Find where the given text appears and provide that cell's center as (X, Y) coordinate. 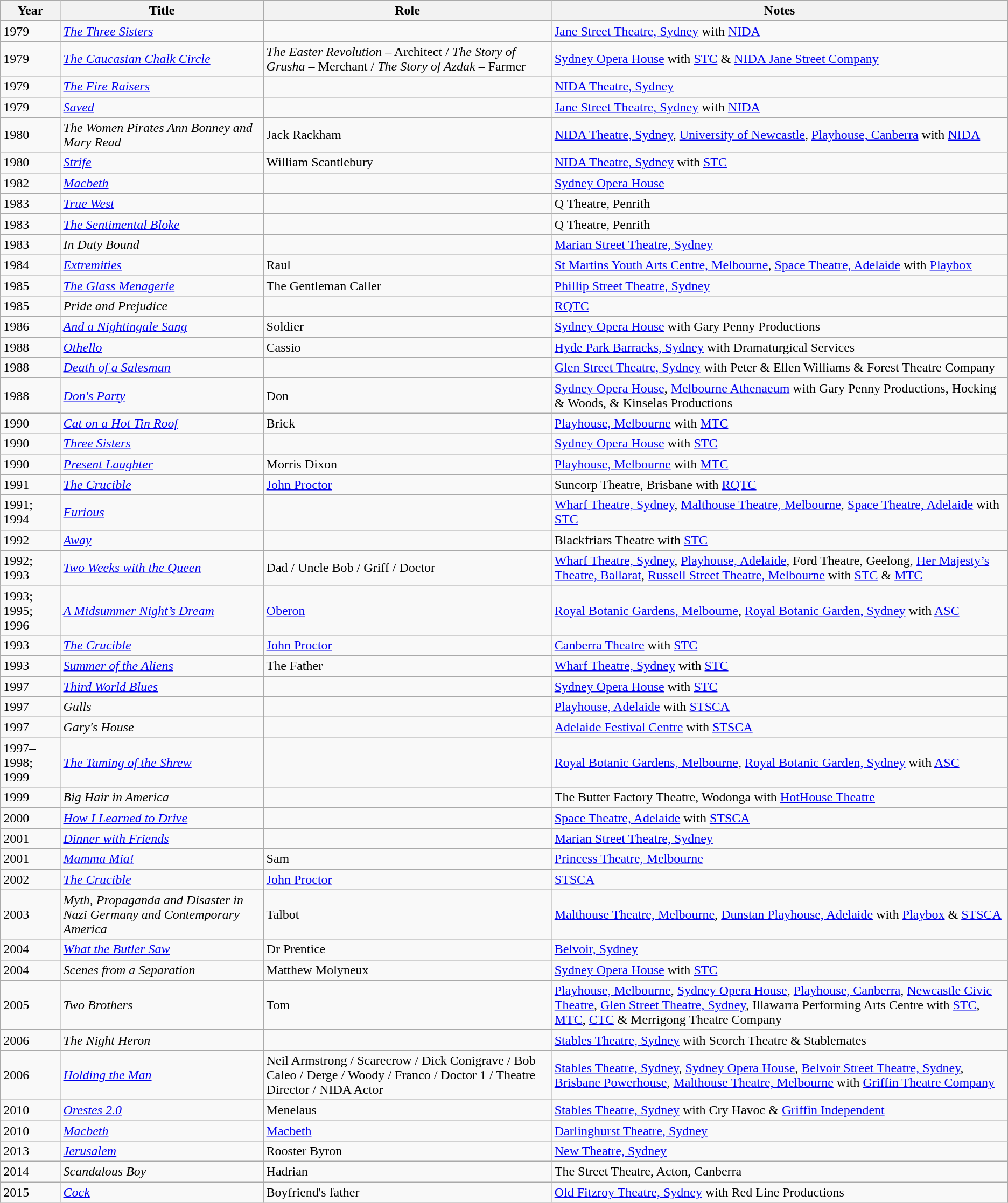
Oberon (407, 610)
Boyfriend's father (407, 1192)
Present Laughter (162, 464)
Talbot (407, 914)
Gary's House (162, 728)
Othello (162, 347)
Morris Dixon (407, 464)
Strife (162, 163)
The Sentimental Bloke (162, 224)
Don (407, 395)
1991 (30, 485)
1999 (30, 798)
Canberra Theatre with STC (780, 645)
Wharf Theatre, Sydney, Playhouse, Adelaide, Ford Theatre, Geelong, Her Majesty’s Theatre, Ballarat, Russell Street Theatre, Melbourne with STC & MTC (780, 568)
Don's Party (162, 395)
Saved (162, 107)
Glen Street Theatre, Sydney with Peter & Ellen Williams & Forest Theatre Company (780, 368)
Orestes 2.0 (162, 1110)
The Caucasian Chalk Circle (162, 59)
Phillip Street Theatre, Sydney (780, 286)
Big Hair in America (162, 798)
NIDA Theatre, Sydney, University of Newcastle, Playhouse, Canberra with NIDA (780, 135)
Darlinghurst Theatre, Sydney (780, 1130)
2015 (30, 1192)
St Martins Youth Arts Centre, Melbourne, Space Theatre, Adelaide with Playbox (780, 265)
1992; 1993 (30, 568)
Wharf Theatre, Sydney, Malthouse Theatre, Melbourne, Space Theatre, Adelaide with STC (780, 513)
Sydney Opera House with STC & NIDA Jane Street Company (780, 59)
How I Learned to Drive (162, 818)
In Duty Bound (162, 244)
Princess Theatre, Melbourne (780, 859)
What the Butler Saw (162, 949)
Belvoir, Sydney (780, 949)
Year (30, 11)
William Scantlebury (407, 163)
New Theatre, Sydney (780, 1151)
Dinner with Friends (162, 838)
Scandalous Boy (162, 1172)
Jerusalem (162, 1151)
A Midsummer Night’s Dream (162, 610)
Wharf Theatre, Sydney with STC (780, 666)
Sydney Opera House with Gary Penny Productions (780, 327)
The Women Pirates Ann Bonney and Mary Read (162, 135)
1993; 1995; 1996 (30, 610)
Sam (407, 859)
Space Theatre, Adelaide with STSCA (780, 818)
And a Nightingale Sang (162, 327)
Brick (407, 423)
The Night Heron (162, 1040)
STSCA (780, 879)
Death of a Salesman (162, 368)
Playhouse, Adelaide with STSCA (780, 707)
Dr Prentice (407, 949)
Neil Armstrong / Scarecrow / Dick Conigrave / Bob Caleo / Derge / Woody / Franco / Doctor 1 / Theatre Director / NIDA Actor (407, 1075)
Mamma Mia! (162, 859)
2013 (30, 1151)
Third World Blues (162, 687)
The Easter Revolution – Architect / The Story of Grusha – Merchant / The Story of Azdak – Farmer (407, 59)
Scenes from a Separation (162, 970)
Extremities (162, 265)
Two Weeks with the Queen (162, 568)
Myth, Propaganda and Disaster in Nazi Germany and Contemporary America (162, 914)
Title (162, 11)
Menelaus (407, 1110)
Away (162, 540)
The Taming of the Shrew (162, 763)
1982 (30, 183)
The Fire Raisers (162, 87)
Pride and Prejudice (162, 306)
Holding the Man (162, 1075)
The Three Sisters (162, 31)
Stables Theatre, Sydney with Scorch Theatre & Stablemates (780, 1040)
Soldier (407, 327)
Cock (162, 1192)
Summer of the Aliens (162, 666)
Hadrian (407, 1172)
Three Sisters (162, 444)
Malthouse Theatre, Melbourne, Dunstan Playhouse, Adelaide with Playbox & STSCA (780, 914)
The Gentleman Caller (407, 286)
1986 (30, 327)
Notes (780, 11)
Role (407, 11)
Two Brothers (162, 1005)
Hyde Park Barracks, Sydney with Dramaturgical Services (780, 347)
The Father (407, 666)
Old Fitzroy Theatre, Sydney with Red Line Productions (780, 1192)
Dad / Uncle Bob / Griff / Doctor (407, 568)
The Glass Menagerie (162, 286)
Sydney Opera House (780, 183)
Adelaide Festival Centre with STSCA (780, 728)
2000 (30, 818)
1997–1998; 1999 (30, 763)
2002 (30, 879)
Blackfriars Theatre with STC (780, 540)
The Butter Factory Theatre, Wodonga with HotHouse Theatre (780, 798)
Jack Rackham (407, 135)
2003 (30, 914)
Suncorp Theatre, Brisbane with RQTC (780, 485)
Sydney Opera House, Melbourne Athenaeum with Gary Penny Productions, Hocking & Woods, & Kinselas Productions (780, 395)
2014 (30, 1172)
Stables Theatre, Sydney with Cry Havoc & Griffin Independent (780, 1110)
Furious (162, 513)
Rooster Byron (407, 1151)
Raul (407, 265)
1992 (30, 540)
The Street Theatre, Acton, Canberra (780, 1172)
True West (162, 204)
Cassio (407, 347)
NIDA Theatre, Sydney (780, 87)
Tom (407, 1005)
2005 (30, 1005)
Matthew Molyneux (407, 970)
RQTC (780, 306)
1991; 1994 (30, 513)
Gulls (162, 707)
NIDA Theatre, Sydney with STC (780, 163)
Cat on a Hot Tin Roof (162, 423)
1984 (30, 265)
